Identify which cell holds the provided text, then report its (X, Y) central coordinate. 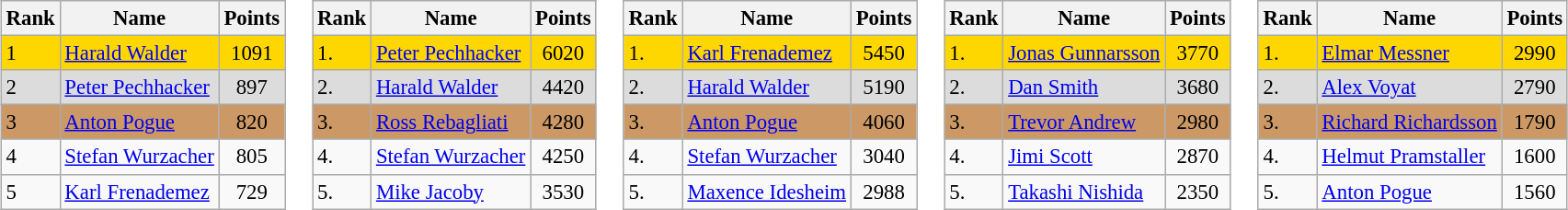
3680 (1197, 87)
2350 (1197, 192)
5190 (883, 87)
4 (30, 157)
3530 (563, 192)
5450 (883, 53)
1790 (1534, 122)
3040 (883, 157)
Maxence Idesheim (767, 192)
5 (30, 192)
1091 (252, 53)
820 (252, 122)
4420 (563, 87)
4250 (563, 157)
Dan Smith (1084, 87)
729 (252, 192)
2 (30, 87)
2870 (1197, 157)
Jonas Gunnarsson (1084, 53)
2790 (1534, 87)
Helmut Pramstaller (1409, 157)
2990 (1534, 53)
Elmar Messner (1409, 53)
Mike Jacoby (451, 192)
1560 (1534, 192)
4280 (563, 122)
Jimi Scott (1084, 157)
4060 (883, 122)
Ross Rebagliati (451, 122)
2988 (883, 192)
Richard Richardsson (1409, 122)
Takashi Nishida (1084, 192)
897 (252, 87)
Trevor Andrew (1084, 122)
Alex Voyat (1409, 87)
3 (30, 122)
805 (252, 157)
1 (30, 53)
3770 (1197, 53)
2980 (1197, 122)
1600 (1534, 157)
6020 (563, 53)
